Find where the given text appears and provide that cell's center as (X, Y) coordinate. 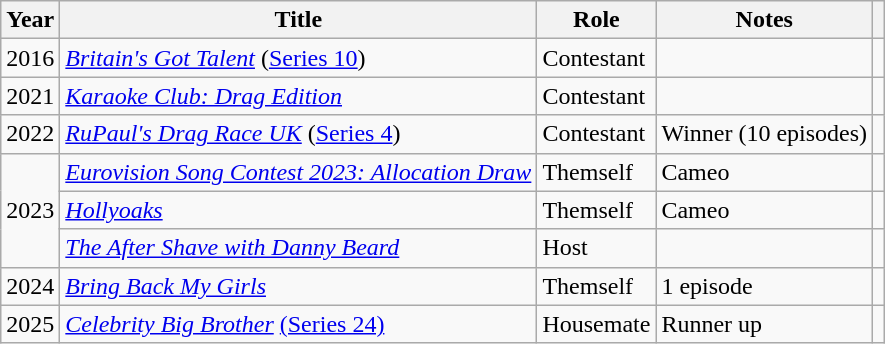
2024 (30, 286)
Title (298, 20)
Host (596, 248)
Karaoke Club: Drag Edition (298, 96)
Housemate (596, 324)
Celebrity Big Brother (Series 24) (298, 324)
2023 (30, 210)
Year (30, 20)
Eurovision Song Contest 2023: Allocation Draw (298, 172)
The After Shave with Danny Beard (298, 248)
Hollyoaks (298, 210)
2016 (30, 58)
2025 (30, 324)
RuPaul's Drag Race UK (Series 4) (298, 134)
1 episode (764, 286)
Role (596, 20)
Bring Back My Girls (298, 286)
Winner (10 episodes) (764, 134)
Britain's Got Talent (Series 10) (298, 58)
2022 (30, 134)
Runner up (764, 324)
Notes (764, 20)
2021 (30, 96)
